Locate the cell with the specified text and output its (x, y) center coordinate. 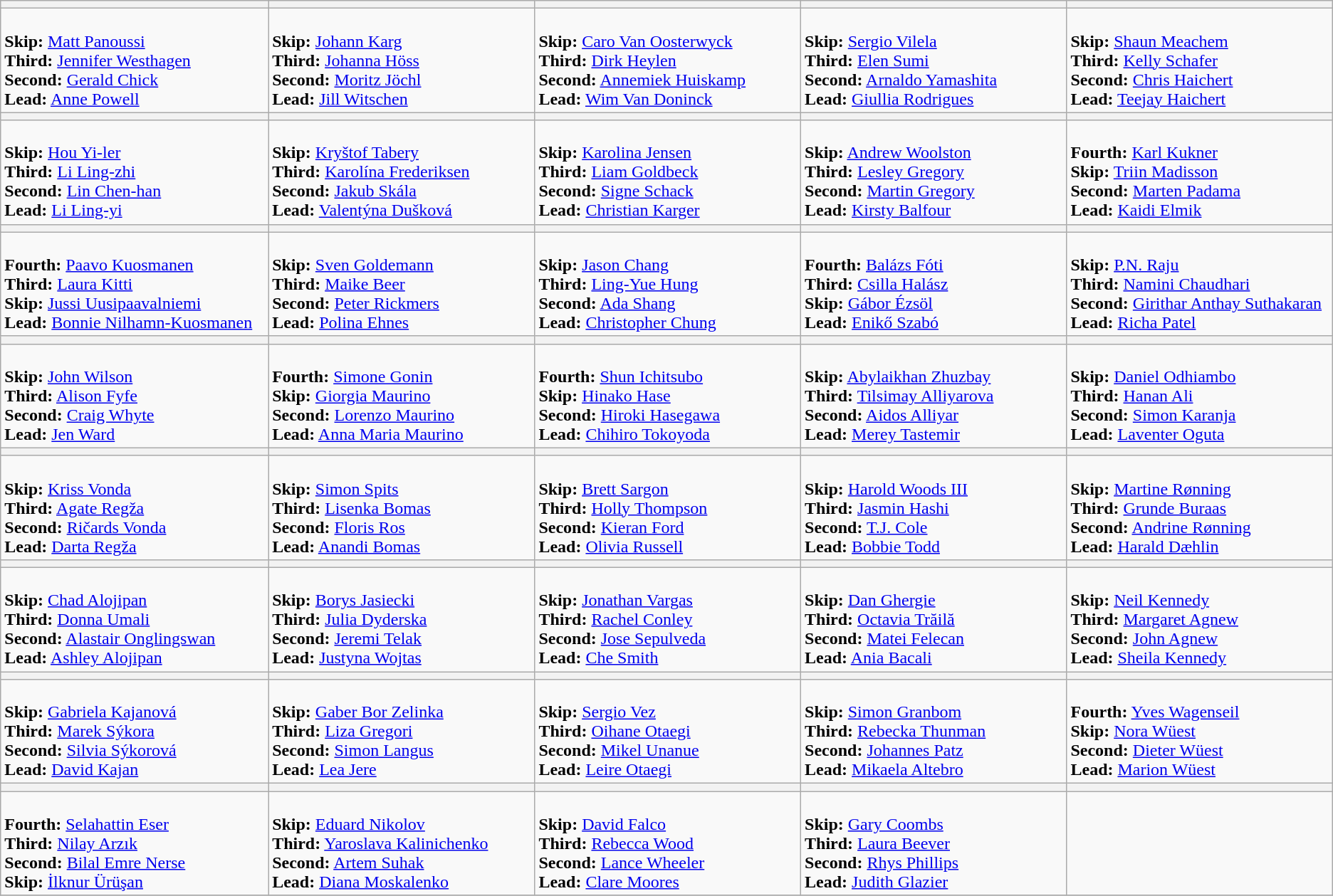
Skip: Andrew Woolston Third: Lesley Gregory Second: Martin Gregory Lead: Kirsty Balfour (934, 172)
Fourth: Karl Kukner Skip: Triin Madisson Second: Marten Padama Lead: Kaidi Elmik (1199, 172)
Skip: Jonathan Vargas Third: Rachel Conley Second: Jose Sepulveda Lead: Che Smith (668, 619)
Skip: Hou Yi-ler Third: Li Ling-zhi Second: Lin Chen-han Lead: Li Ling-yi (135, 172)
Skip: Chad Alojipan Third: Donna Umali Second: Alastair Onglingswan Lead: Ashley Alojipan (135, 619)
Fourth: Simone Gonin Skip: Giorgia Maurino Second: Lorenzo Maurino Lead: Anna Maria Maurino (402, 396)
Skip: Brett Sargon Third: Holly Thompson Second: Kieran Ford Lead: Olivia Russell (668, 507)
Skip: Karolina Jensen Third: Liam Goldbeck Second: Signe Schack Lead: Christian Karger (668, 172)
Fourth: Shun Ichitsubo Skip: Hinako Hase Second: Hiroki Hasegawa Lead: Chihiro Tokoyoda (668, 396)
Skip: Dan Ghergie Third: Octavia Trăilă Second: Matei Felecan Lead: Ania Bacali (934, 619)
Skip: Sven Goldemann Third: Maike Beer Second: Peter Rickmers Lead: Polina Ehnes (402, 284)
Skip: Gary Coombs Third: Laura Beever Second: Rhys Phillips Lead: Judith Glazier (934, 843)
Skip: Matt Panoussi Third: Jennifer Westhagen Second: Gerald Chick Lead: Anne Powell (135, 60)
Skip: Neil Kennedy Third: Margaret Agnew Second: John Agnew Lead: Sheila Kennedy (1199, 619)
Skip: Gaber Bor Zelinka Third: Liza Gregori Second: Simon Langus Lead: Lea Jere (402, 732)
Skip: John Wilson Third: Alison Fyfe Second: Craig Whyte Lead: Jen Ward (135, 396)
Skip: Kriss Vonda Third: Agate Regža Second: Ričards Vonda Lead: Darta Regža (135, 507)
Skip: Martine Rønning Third: Grunde Buraas Second: Andrine Rønning Lead: Harald Dæhlin (1199, 507)
Skip: Sergio Vilela Third: Elen Sumi Second: Arnaldo Yamashita Lead: Giullia Rodrigues (934, 60)
Fourth: Yves Wagenseil Skip: Nora Wüest Second: Dieter Wüest Lead: Marion Wüest (1199, 732)
Skip: Caro Van Oosterwyck Third: Dirk Heylen Second: Annemiek Huiskamp Lead: Wim Van Doninck (668, 60)
Skip: Harold Woods III Third: Jasmin Hashi Second: T.J. Cole Lead: Bobbie Todd (934, 507)
Skip: Simon Spits Third: Lisenka Bomas Second: Floris Ros Lead: Anandi Bomas (402, 507)
Skip: Abylaikhan Zhuzbay Third: Tilsimay Alliyarova Second: Aidos Alliyar Lead: Merey Tastemir (934, 396)
Skip: Borys Jasiecki Third: Julia Dyderska Second: Jeremi Telak Lead: Justyna Wojtas (402, 619)
Skip: Daniel Odhiambo Third: Hanan Ali Second: Simon Karanja Lead: Laventer Oguta (1199, 396)
Skip: Kryštof Tabery Third: Karolína Frederiksen Second: Jakub Skála Lead: Valentýna Dušková (402, 172)
Skip: David Falco Third: Rebecca Wood Second: Lance Wheeler Lead: Clare Moores (668, 843)
Fourth: Paavo Kuosmanen Third: Laura Kitti Skip: Jussi Uusipaavalniemi Lead: Bonnie Nilhamn-Kuosmanen (135, 284)
Skip: Sergio Vez Third: Oihane Otaegi Second: Mikel Unanue Lead: Leire Otaegi (668, 732)
Skip: Gabriela Kajanová Third: Marek Sýkora Second: Silvia Sýkorová Lead: David Kajan (135, 732)
Skip: Johann Karg Third: Johanna Höss Second: Moritz Jöchl Lead: Jill Witschen (402, 60)
Skip: Jason Chang Third: Ling-Yue Hung Second: Ada Shang Lead: Christopher Chung (668, 284)
Skip: P.N. Raju Third: Namini Chaudhari Second: Girithar Anthay Suthakaran Lead: Richa Patel (1199, 284)
Skip: Simon Granbom Third: Rebecka Thunman Second: Johannes Patz Lead: Mikaela Altebro (934, 732)
Fourth: Selahattin Eser Third: Nilay Arzık Second: Bilal Emre Nerse Skip: İlknur Ürüşan (135, 843)
Skip: Eduard Nikolov Third: Yaroslava Kalinichenko Second: Artem Suhak Lead: Diana Moskalenko (402, 843)
Skip: Shaun Meachem Third: Kelly Schafer Second: Chris Haichert Lead: Teejay Haichert (1199, 60)
Fourth: Balázs Fóti Third: Csilla Halász Skip: Gábor Ézsöl Lead: Enikő Szabó (934, 284)
